Pinpoint the cell where the given text exists, returning its [X, Y] midpoint coordinate. 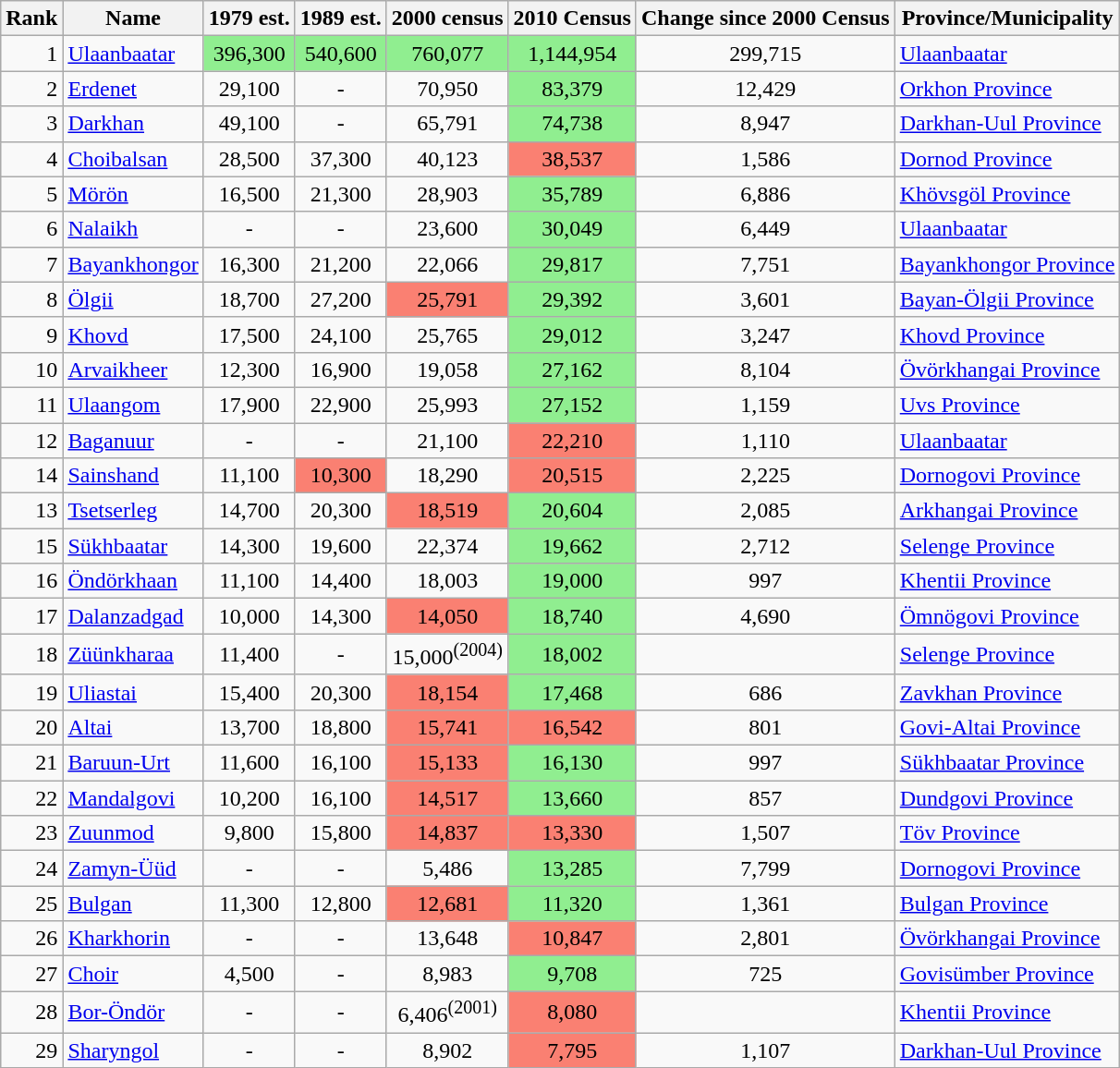
Ömnögovi Province [1007, 616]
21,300 [340, 194]
25,765 [447, 334]
Bayan-Ölgii Province [1007, 299]
1,144,954 [572, 54]
2,085 [765, 511]
8,902 [447, 1050]
18,700 [250, 299]
7,799 [765, 868]
10 [31, 370]
11,400 [250, 654]
801 [765, 727]
3 [31, 124]
17,500 [250, 334]
Arkhangai Province [1007, 511]
20,515 [572, 476]
10,300 [340, 476]
299,715 [765, 54]
7 [31, 264]
37,300 [340, 159]
49,100 [250, 124]
Orkhon Province [1007, 89]
2,225 [765, 476]
3,247 [765, 334]
19,000 [572, 581]
19,058 [447, 370]
540,600 [340, 54]
83,379 [572, 89]
8,947 [765, 124]
25,791 [447, 299]
70,950 [447, 89]
18,290 [447, 476]
1,586 [765, 159]
725 [765, 974]
29,012 [572, 334]
40,123 [447, 159]
Sharyngol [133, 1050]
1,507 [765, 833]
65,791 [447, 124]
11,300 [250, 904]
23 [31, 833]
6 [31, 229]
9,800 [250, 833]
35,789 [572, 194]
22,210 [572, 441]
13,285 [572, 868]
18 [31, 654]
16,542 [572, 727]
12,429 [765, 89]
38,537 [572, 159]
74,738 [572, 124]
6,886 [765, 194]
21,200 [340, 264]
12,800 [340, 904]
Govi-Altai Province [1007, 727]
11,600 [250, 763]
1,361 [765, 904]
11 [31, 405]
Kharkhorin [133, 939]
4,500 [250, 974]
5 [31, 194]
13,648 [447, 939]
27 [31, 974]
20 [31, 727]
1,110 [765, 441]
14,400 [340, 581]
19,662 [572, 546]
2,712 [765, 546]
29,817 [572, 264]
Rank [31, 18]
15 [31, 546]
Mörön [133, 194]
2010 Census [572, 18]
18,154 [447, 692]
Töv Province [1007, 833]
17 [31, 616]
Bayankhongor Province [1007, 264]
23,600 [447, 229]
760,077 [447, 54]
16,500 [250, 194]
Khovd [133, 334]
10,000 [250, 616]
21 [31, 763]
Dundgovi Province [1007, 798]
3,601 [765, 299]
Ulaangom [133, 405]
Khovd Province [1007, 334]
Ölgii [133, 299]
12,300 [250, 370]
14,837 [447, 833]
27,200 [340, 299]
26 [31, 939]
14,700 [250, 511]
11,320 [572, 904]
15,133 [447, 763]
13,330 [572, 833]
7,795 [572, 1050]
Dalanzadgad [133, 616]
Zuunmod [133, 833]
Uliastai [133, 692]
18,003 [447, 581]
16,300 [250, 264]
Name [133, 18]
14,050 [447, 616]
16,130 [572, 763]
Nalaikh [133, 229]
Sükhbaatar Province [1007, 763]
2000 census [447, 18]
22 [31, 798]
Choir [133, 974]
29,100 [250, 89]
686 [765, 692]
16,900 [340, 370]
29 [31, 1050]
Bulgan Province [1007, 904]
28,500 [250, 159]
Choibalsan [133, 159]
29,392 [572, 299]
12,681 [447, 904]
13,660 [572, 798]
15,400 [250, 692]
22,374 [447, 546]
24,100 [340, 334]
19 [31, 692]
Sainshand [133, 476]
Bor-Öndör [133, 1013]
10,200 [250, 798]
Dornod Province [1007, 159]
28 [31, 1013]
13,700 [250, 727]
16 [31, 581]
24 [31, 868]
14 [31, 476]
19,600 [340, 546]
12 [31, 441]
Baruun-Urt [133, 763]
18,002 [572, 654]
18,800 [340, 727]
Change since 2000 Census [765, 18]
Züünkharaa [133, 654]
Bulgan [133, 904]
1 [31, 54]
Tsetserleg [133, 511]
2 [31, 89]
Mandalgovi [133, 798]
27,162 [572, 370]
857 [765, 798]
22,066 [447, 264]
6,406(2001) [447, 1013]
Govisümber Province [1007, 974]
15,800 [340, 833]
4 [31, 159]
Baganuur [133, 441]
7,751 [765, 264]
8,104 [765, 370]
Öndörkhaan [133, 581]
Uvs Province [1007, 405]
8,983 [447, 974]
2,801 [765, 939]
6,449 [765, 229]
1,159 [765, 405]
28,903 [447, 194]
27,152 [572, 405]
21,100 [447, 441]
1,107 [765, 1050]
25,993 [447, 405]
15,000(2004) [447, 654]
Province/Municipality [1007, 18]
15,741 [447, 727]
17,900 [250, 405]
4,690 [765, 616]
1989 est. [340, 18]
22,900 [340, 405]
Darkhan [133, 124]
17,468 [572, 692]
Zavkhan Province [1007, 692]
Sükhbaatar [133, 546]
Arvaikheer [133, 370]
Bayankhongor [133, 264]
10,847 [572, 939]
20,604 [572, 511]
Zamyn-Üüd [133, 868]
Altai [133, 727]
396,300 [250, 54]
5,486 [447, 868]
Erdenet [133, 89]
25 [31, 904]
9,708 [572, 974]
8,080 [572, 1013]
1979 est. [250, 18]
13 [31, 511]
18,740 [572, 616]
8 [31, 299]
9 [31, 334]
14,517 [447, 798]
30,049 [572, 229]
Khövsgöl Province [1007, 194]
18,519 [447, 511]
